Find where the given text appears and provide that cell's center as [x, y] coordinate. 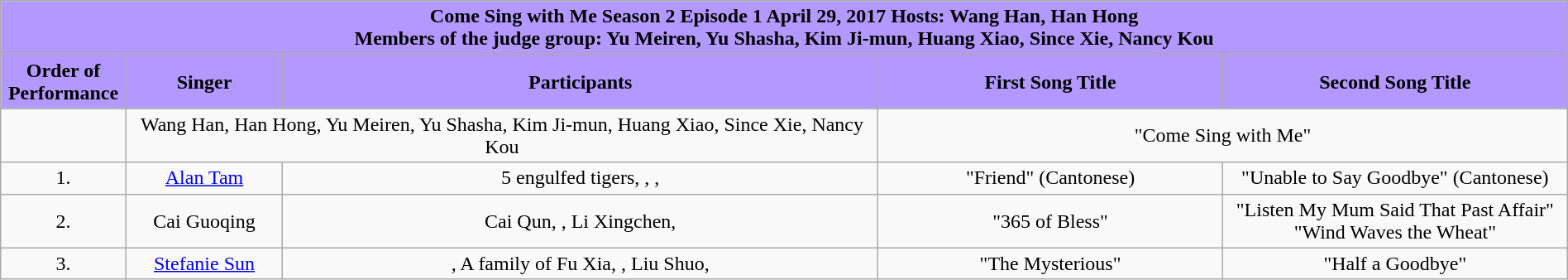
Second Song Title [1394, 81]
"365 of Bless" [1050, 220]
Participants [581, 81]
Singer [203, 81]
"Listen My Mum Said That Past Affair" "Wind Waves the Wheat" [1394, 220]
Wang Han, Han Hong, Yu Meiren, Yu Shasha, Kim Ji-mun, Huang Xiao, Since Xie, Nancy Kou [501, 136]
, A family of Fu Xia, , Liu Shuo, [581, 263]
2. [64, 220]
Order of Performance [64, 81]
"Half a Goodbye" [1394, 263]
Cai Guoqing [203, 220]
"The Mysterious" [1050, 263]
"Friend" (Cantonese) [1050, 178]
"Come Sing with Me" [1223, 136]
Alan Tam [203, 178]
Cai Qun, , Li Xingchen, [581, 220]
5 engulfed tigers, , , [581, 178]
"Unable to Say Goodbye" (Cantonese) [1394, 178]
Stefanie Sun [203, 263]
1. [64, 178]
3. [64, 263]
First Song Title [1050, 81]
